Output the [X, Y] coordinate of the center of the cell containing the given text.  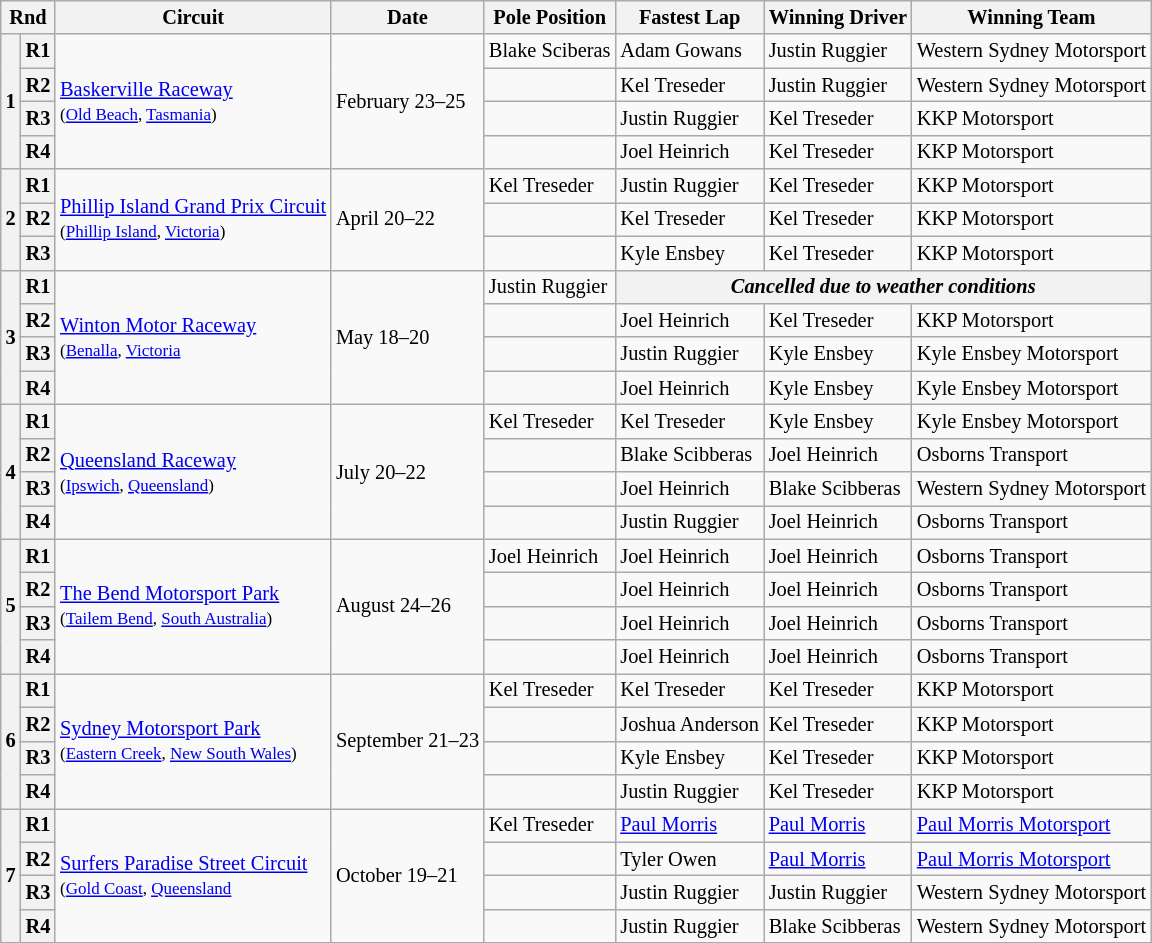
6 [11, 740]
Cancelled due to weather conditions [883, 287]
Baskerville Raceway(Old Beach, Tasmania) [193, 102]
Surfers Paradise Street Circuit(Gold Coast, Queensland [193, 876]
Adam Gowans [689, 51]
April 20–22 [408, 220]
Phillip Island Grand Prix Circuit(Phillip Island, Victoria) [193, 220]
The Bend Motorsport Park(Tailem Bend, South Australia) [193, 606]
Joshua Anderson [689, 724]
February 23–25 [408, 102]
7 [11, 876]
August 24–26 [408, 606]
Winton Motor Raceway(Benalla, Victoria [193, 338]
Sydney Motorsport Park(Eastern Creek, New South Wales) [193, 740]
Winning Driver [838, 17]
Pole Position [550, 17]
September 21–23 [408, 740]
Fastest Lap [689, 17]
Blake Sciberas [550, 51]
Queensland Raceway(Ipswich, Queensland) [193, 472]
Rnd [28, 17]
Winning Team [1032, 17]
October 19–21 [408, 876]
May 18–20 [408, 338]
3 [11, 338]
5 [11, 606]
1 [11, 102]
Date [408, 17]
Circuit [193, 17]
Tyler Owen [689, 859]
2 [11, 220]
4 [11, 472]
July 20–22 [408, 472]
